Return the [X, Y] coordinate for the center point of the cell that contains the specified text.  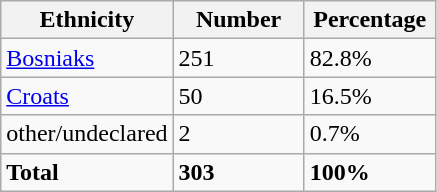
303 [238, 172]
0.7% [370, 134]
50 [238, 96]
Number [238, 20]
Croats [87, 96]
82.8% [370, 58]
Bosniaks [87, 58]
251 [238, 58]
16.5% [370, 96]
Total [87, 172]
2 [238, 134]
Ethnicity [87, 20]
other/undeclared [87, 134]
100% [370, 172]
Percentage [370, 20]
